Determine the [X, Y] coordinate at the center of the cell enclosing the given text.  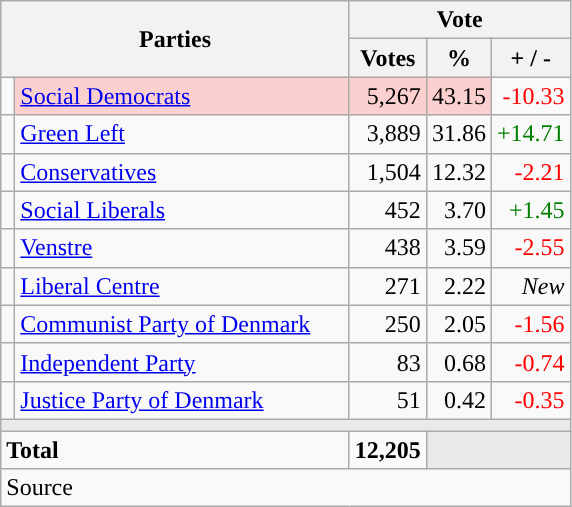
+1.45 [530, 210]
51 [388, 400]
3,889 [388, 134]
-0.74 [530, 362]
Social Democrats [182, 96]
2.05 [458, 324]
3.70 [458, 210]
Independent Party [182, 362]
Social Liberals [182, 210]
-0.35 [530, 400]
0.68 [458, 362]
83 [388, 362]
New [530, 286]
1,504 [388, 172]
+14.71 [530, 134]
12.32 [458, 172]
Justice Party of Denmark [182, 400]
0.42 [458, 400]
Parties [176, 39]
Vote [460, 20]
Green Left [182, 134]
Venstre [182, 248]
438 [388, 248]
Communist Party of Denmark [182, 324]
31.86 [458, 134]
2.22 [458, 286]
Conservatives [182, 172]
43.15 [458, 96]
Total [176, 449]
12,205 [388, 449]
Votes [388, 58]
-2.21 [530, 172]
3.59 [458, 248]
Source [286, 488]
Liberal Centre [182, 286]
271 [388, 286]
+ / - [530, 58]
-10.33 [530, 96]
-1.56 [530, 324]
250 [388, 324]
-2.55 [530, 248]
5,267 [388, 96]
452 [388, 210]
% [458, 58]
